Provide the (x, y) coordinate of the cell's center where the given text is located.  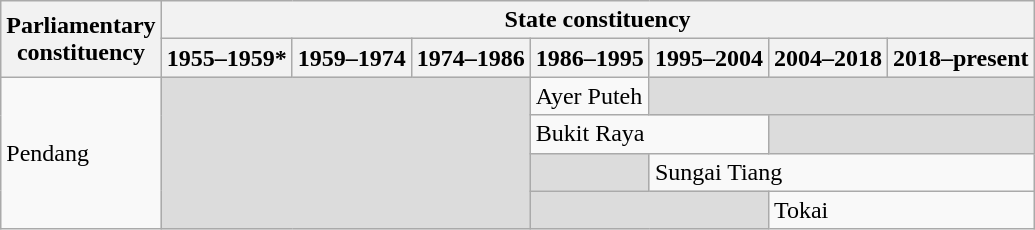
1955–1959* (226, 58)
State constituency (598, 20)
1974–1986 (470, 58)
Tokai (901, 210)
Pendang (81, 153)
2018–present (960, 58)
1959–1974 (352, 58)
Ayer Puteh (590, 96)
Parliamentaryconstituency (81, 39)
2004–2018 (828, 58)
1995–2004 (708, 58)
1986–1995 (590, 58)
Bukit Raya (649, 134)
Sungai Tiang (842, 172)
